For the text-containing cell, return its midpoint in [x, y] coordinate format. 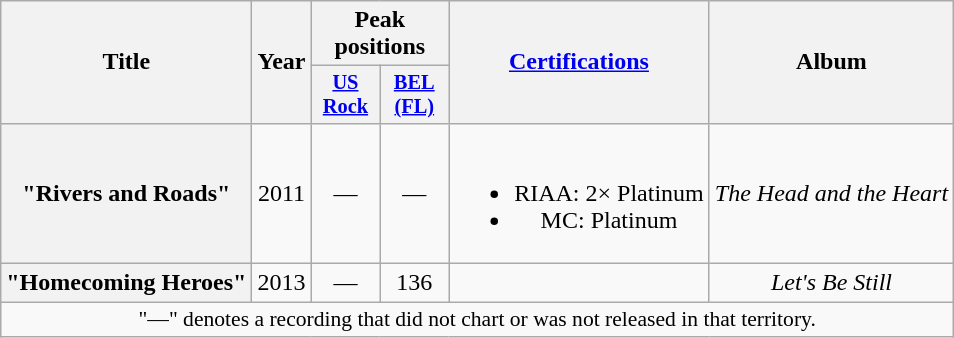
"Rivers and Roads" [126, 193]
BEL(FL) [414, 95]
"—" denotes a recording that did not chart or was not released in that territory. [478, 320]
2011 [282, 193]
Title [126, 62]
Certifications [580, 62]
2013 [282, 283]
"Homecoming Heroes" [126, 283]
136 [414, 283]
Year [282, 62]
Peak positions [380, 34]
RIAA: 2× PlatinumMC: Platinum [580, 193]
The Head and the Heart [831, 193]
USRock [346, 95]
Let's Be Still [831, 283]
Album [831, 62]
